Detect which cell encompasses the target text, then output its [X, Y] center coordinate. 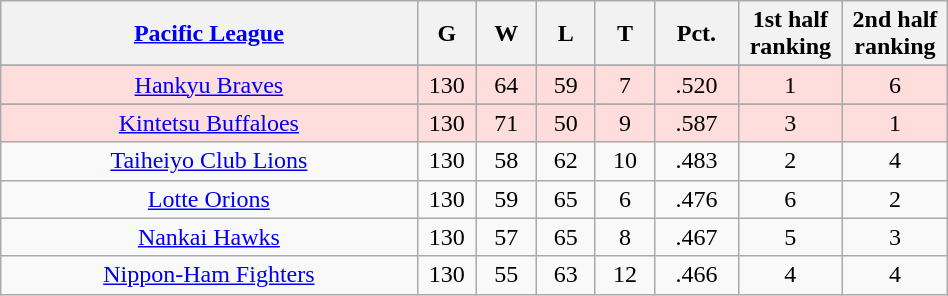
7 [624, 85]
2nd half ranking [896, 34]
62 [566, 161]
Pct. [696, 34]
.476 [696, 199]
.466 [696, 275]
Pacific League [209, 34]
5 [790, 237]
57 [506, 237]
.520 [696, 85]
10 [624, 161]
55 [506, 275]
50 [566, 123]
.467 [696, 237]
.483 [696, 161]
Nankai Hawks [209, 237]
.587 [696, 123]
1st half ranking [790, 34]
W [506, 34]
8 [624, 237]
T [624, 34]
Nippon-Ham Fighters [209, 275]
58 [506, 161]
Lotte Orions [209, 199]
Hankyu Braves [209, 85]
71 [506, 123]
64 [506, 85]
9 [624, 123]
12 [624, 275]
G [446, 34]
63 [566, 275]
Kintetsu Buffaloes [209, 123]
Taiheiyo Club Lions [209, 161]
L [566, 34]
